Output the [x, y] coordinate of the center of the cell containing the given text.  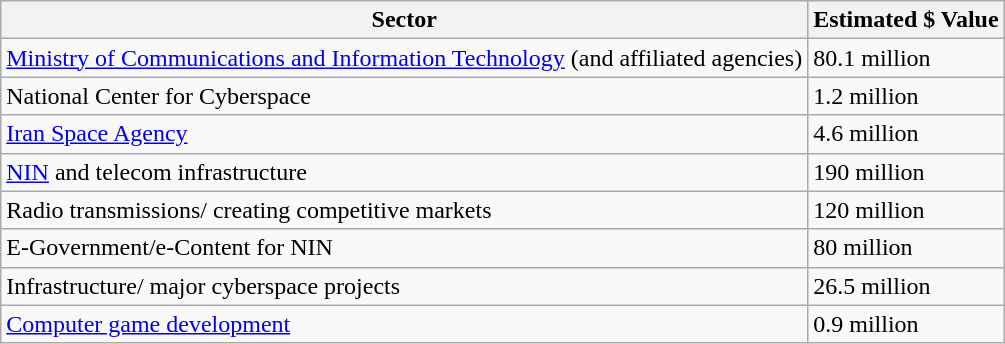
0.9 million [906, 324]
80.1 million [906, 58]
26.5 million [906, 286]
NIN and telecom infrastructure [404, 172]
4.6 million [906, 134]
Sector [404, 20]
National Center for Cyberspace [404, 96]
E-Government/e-Content for NIN [404, 248]
80 million [906, 248]
1.2 million [906, 96]
190 million [906, 172]
Radio transmissions/ creating competitive markets [404, 210]
Infrastructure/ major cyberspace projects [404, 286]
Ministry of Communications and Information Technology (and affiliated agencies) [404, 58]
120 million [906, 210]
Estimated $ Value [906, 20]
Computer game development [404, 324]
Iran Space Agency [404, 134]
